Provide the [X, Y] coordinate of the cell's center where the given text is located.  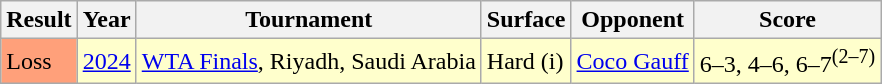
Coco Gauff [632, 62]
Hard (i) [526, 62]
6–3, 4–6, 6–7(2–7) [787, 62]
2024 [106, 62]
Year [106, 20]
Result [39, 20]
Surface [526, 20]
WTA Finals, Riyadh, Saudi Arabia [308, 62]
Tournament [308, 20]
Loss [39, 62]
Score [787, 20]
Opponent [632, 20]
